Pinpoint the cell where the given text exists, returning its (X, Y) midpoint coordinate. 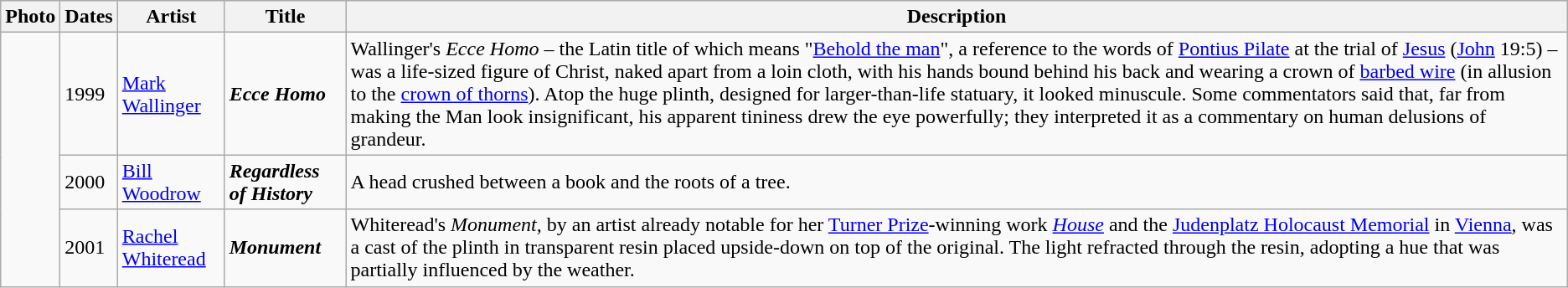
2000 (89, 183)
Artist (171, 17)
A head crushed between a book and the roots of a tree. (957, 183)
Bill Woodrow (171, 183)
Monument (285, 248)
Mark Wallinger (171, 94)
Regardless of History (285, 183)
Photo (30, 17)
Description (957, 17)
Title (285, 17)
Ecce Homo (285, 94)
2001 (89, 248)
Dates (89, 17)
1999 (89, 94)
Rachel Whiteread (171, 248)
